Extract the [x, y] coordinate from the center of the cell holding the provided text.  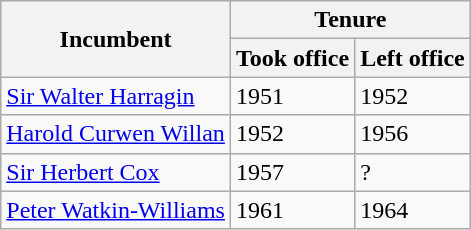
1961 [292, 210]
Took office [292, 58]
Tenure [350, 20]
1956 [413, 134]
Left office [413, 58]
? [413, 172]
Sir Walter Harragin [116, 96]
1951 [292, 96]
Peter Watkin-Williams [116, 210]
Harold Curwen Willan [116, 134]
1964 [413, 210]
1957 [292, 172]
Sir Herbert Cox [116, 172]
Incumbent [116, 39]
